From the cell containing the given text, extract its center point as (x, y) coordinate. 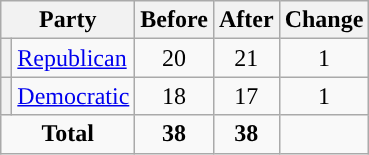
Party (68, 20)
Before (174, 20)
Republican (74, 58)
18 (174, 96)
Democratic (74, 96)
After (246, 20)
Change (324, 20)
Total (68, 134)
20 (174, 58)
17 (246, 96)
21 (246, 58)
